Locate the cell with the specified text and output its [x, y] center coordinate. 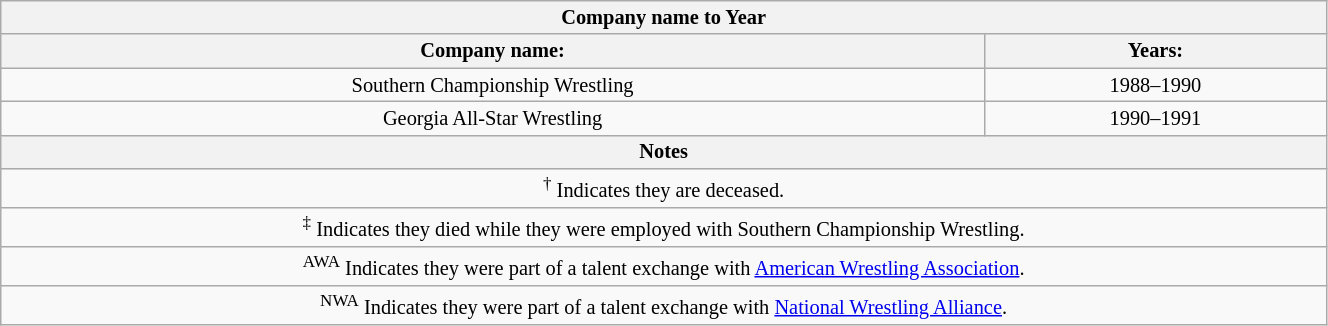
Southern Championship Wrestling [493, 85]
NWA Indicates they were part of a talent exchange with National Wrestling Alliance. [664, 304]
1988–1990 [1155, 85]
Company name: [493, 51]
AWA Indicates they were part of a talent exchange with American Wrestling Association. [664, 266]
‡ Indicates they died while they were employed with Southern Championship Wrestling. [664, 228]
† Indicates they are deceased. [664, 188]
Georgia All-Star Wrestling [493, 118]
Notes [664, 152]
1990–1991 [1155, 118]
Company name to Year [664, 17]
Years: [1155, 51]
